Provide the [x, y] coordinate of the cell's center where the given text is located.  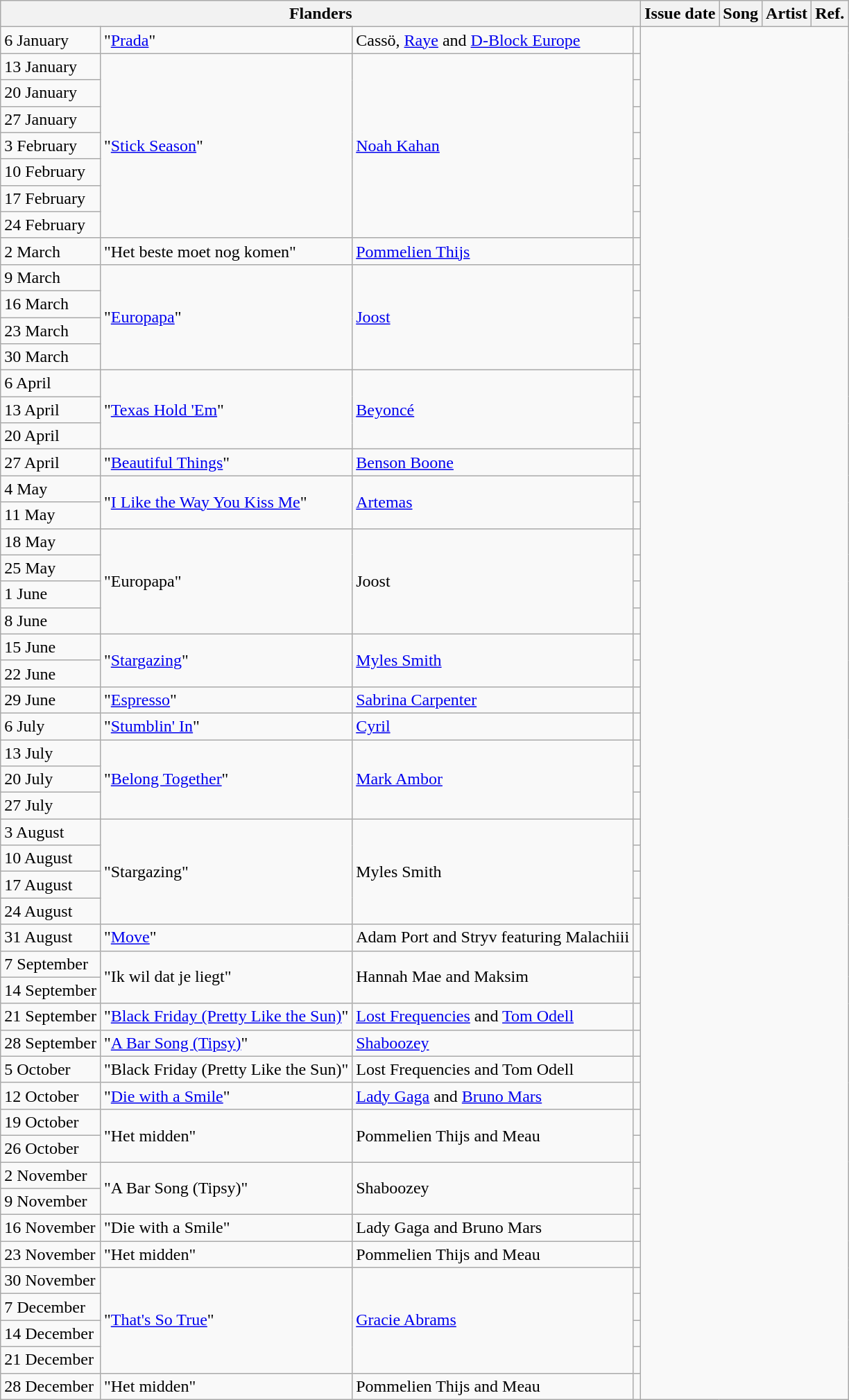
22 June [51, 673]
3 February [51, 146]
Artemas [492, 502]
17 February [51, 198]
"Beautiful Things" [226, 463]
6 July [51, 726]
Gracie Abrams [492, 1320]
11 May [51, 515]
"Het beste moet nog komen" [226, 251]
16 November [51, 1228]
28 September [51, 1043]
13 January [51, 67]
"I Like the Way You Kiss Me" [226, 502]
9 March [51, 277]
Adam Port and Stryv featuring Malachiii [492, 937]
"Move" [226, 937]
21 September [51, 1017]
Cyril [492, 726]
"Prada" [226, 40]
Mark Ambor [492, 779]
27 April [51, 463]
20 July [51, 779]
Benson Boone [492, 463]
3 August [51, 832]
12 October [51, 1096]
Song [741, 14]
8 June [51, 621]
2 November [51, 1175]
2 March [51, 251]
31 August [51, 937]
14 December [51, 1333]
7 December [51, 1307]
17 August [51, 885]
26 October [51, 1148]
27 July [51, 806]
19 October [51, 1122]
16 March [51, 304]
"Ik wil dat je liegt" [226, 977]
"Stick Season" [226, 146]
21 December [51, 1360]
18 May [51, 542]
Cassö, Raye and D-Block Europe [492, 40]
10 February [51, 172]
13 July [51, 752]
29 June [51, 700]
"Stumblin' In" [226, 726]
6 April [51, 383]
Flanders [320, 14]
24 February [51, 225]
20 January [51, 93]
10 August [51, 858]
28 December [51, 1386]
Ref. [830, 14]
Pommelien Thijs [492, 251]
7 September [51, 964]
23 November [51, 1254]
Issue date [680, 14]
25 May [51, 568]
27 January [51, 119]
14 September [51, 990]
Hannah Mae and Maksim [492, 977]
24 August [51, 911]
9 November [51, 1202]
"That's So True" [226, 1320]
4 May [51, 489]
Noah Kahan [492, 146]
23 March [51, 331]
"Belong Together" [226, 779]
1 June [51, 594]
"Texas Hold 'Em" [226, 410]
20 April [51, 436]
6 January [51, 40]
13 April [51, 410]
30 March [51, 357]
30 November [51, 1281]
Beyoncé [492, 410]
15 June [51, 647]
5 October [51, 1069]
Sabrina Carpenter [492, 700]
Artist [787, 14]
"Espresso" [226, 700]
